Output the (X, Y) coordinate of the center of the cell containing the given text.  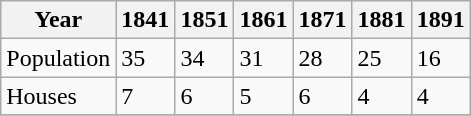
35 (146, 58)
1861 (264, 20)
1871 (322, 20)
28 (322, 58)
5 (264, 96)
7 (146, 96)
Houses (58, 96)
Year (58, 20)
25 (382, 58)
1851 (204, 20)
1841 (146, 20)
1891 (440, 20)
Population (58, 58)
1881 (382, 20)
16 (440, 58)
31 (264, 58)
34 (204, 58)
